Scan for the cell matching the given text and deliver its [X, Y] coordinate at center. 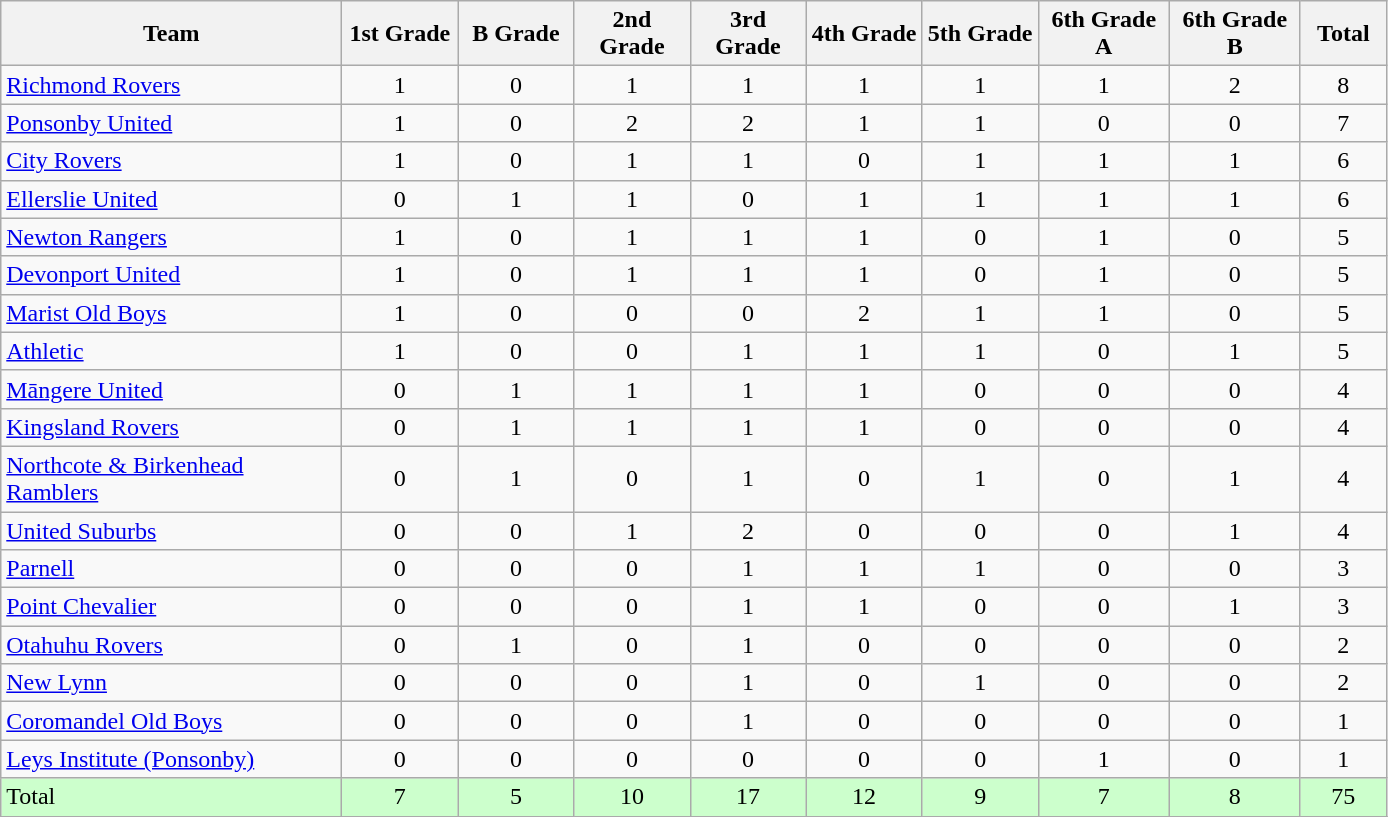
5th Grade [980, 34]
New Lynn [172, 683]
1st Grade [400, 34]
Coromandel Old Boys [172, 721]
6th Grade B [1234, 34]
Richmond Rovers [172, 85]
Athletic [172, 351]
Kingsland Rovers [172, 427]
Newton Rangers [172, 237]
4th Grade [864, 34]
Point Chevalier [172, 607]
2nd Grade [632, 34]
Otahuhu Rovers [172, 645]
75 [1343, 797]
6th Grade A [1104, 34]
Northcote & Birkenhead Ramblers [172, 478]
10 [632, 797]
9 [980, 797]
Parnell [172, 569]
17 [748, 797]
Ellerslie United [172, 199]
Team [172, 34]
City Rovers [172, 161]
Devonport United [172, 275]
United Suburbs [172, 531]
12 [864, 797]
B Grade [516, 34]
Ponsonby United [172, 123]
Marist Old Boys [172, 313]
3rd Grade [748, 34]
Leys Institute (Ponsonby) [172, 759]
Māngere United [172, 389]
